Find where the given text appears and provide that cell's center as (x, y) coordinate. 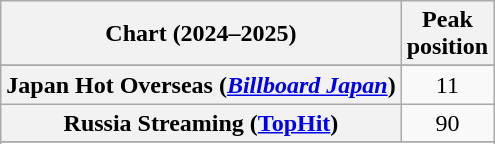
11 (447, 85)
90 (447, 123)
Japan Hot Overseas (Billboard Japan) (201, 85)
Chart (2024–2025) (201, 34)
Peakposition (447, 34)
Russia Streaming (TopHit) (201, 123)
